From the cell containing the given text, extract its center point as (X, Y) coordinate. 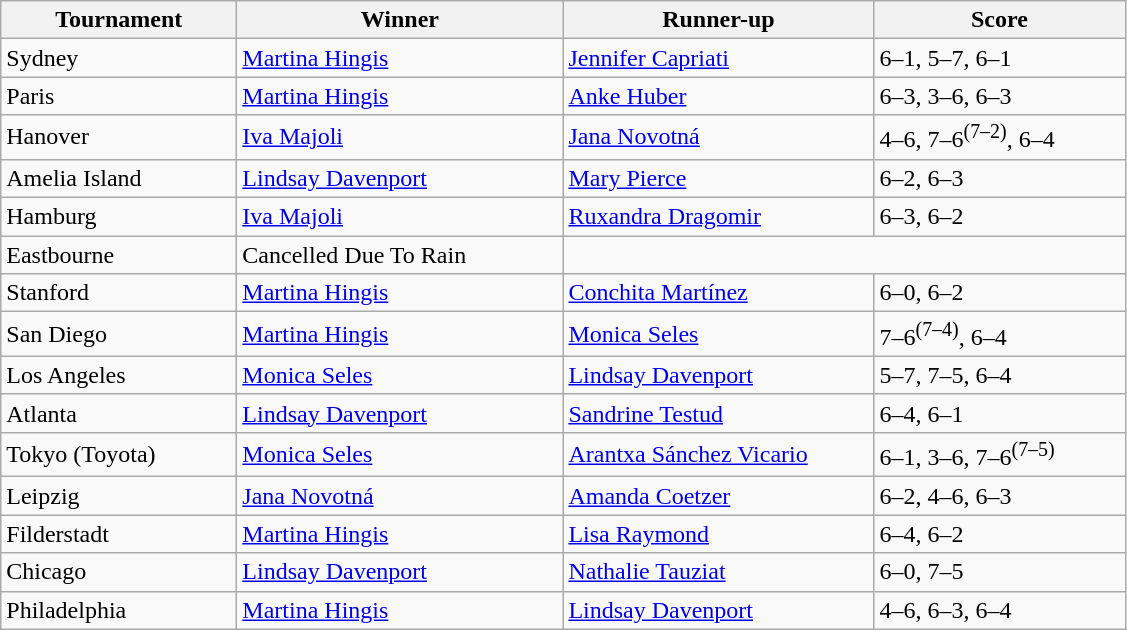
Arantxa Sánchez Vicario (718, 454)
Sydney (119, 58)
Chicago (119, 572)
6–3, 6–2 (1000, 217)
6–1, 5–7, 6–1 (1000, 58)
Amelia Island (119, 178)
Sandrine Testud (718, 413)
Mary Pierce (718, 178)
Tournament (119, 20)
Score (1000, 20)
4–6, 7–6(7–2), 6–4 (1000, 138)
Filderstadt (119, 534)
6–0, 6–2 (1000, 293)
Eastbourne (119, 255)
6–2, 4–6, 6–3 (1000, 496)
6–2, 6–3 (1000, 178)
6–0, 7–5 (1000, 572)
Runner-up (718, 20)
Leipzig (119, 496)
Nathalie Tauziat (718, 572)
Ruxandra Dragomir (718, 217)
5–7, 7–5, 6–4 (1000, 375)
6–4, 6–1 (1000, 413)
6–1, 3–6, 7–6(7–5) (1000, 454)
Atlanta (119, 413)
Paris (119, 96)
7–6(7–4), 6–4 (1000, 334)
Tokyo (Toyota) (119, 454)
Conchita Martínez (718, 293)
Winner (400, 20)
6–4, 6–2 (1000, 534)
Anke Huber (718, 96)
Stanford (119, 293)
Los Angeles (119, 375)
Philadelphia (119, 610)
Cancelled Due To Rain (400, 255)
San Diego (119, 334)
6–3, 3–6, 6–3 (1000, 96)
4–6, 6–3, 6–4 (1000, 610)
Amanda Coetzer (718, 496)
Hamburg (119, 217)
Hanover (119, 138)
Jennifer Capriati (718, 58)
Lisa Raymond (718, 534)
